From the cell containing the given text, extract its center point as [x, y] coordinate. 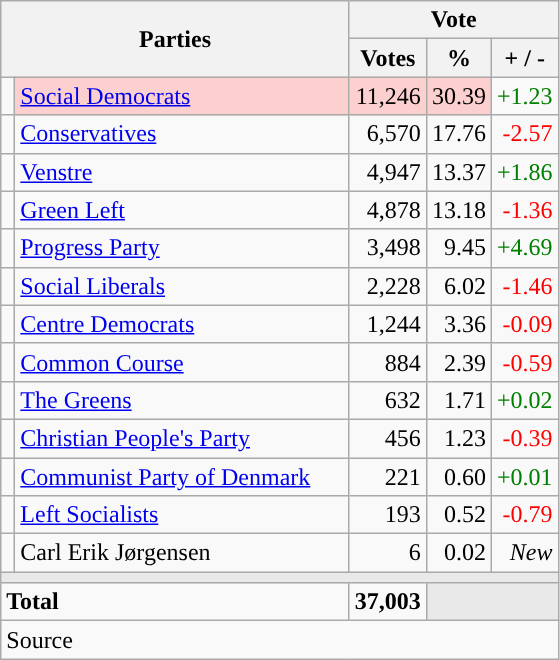
-0.39 [524, 438]
0.02 [458, 553]
% [458, 58]
Green Left [182, 210]
Communist Party of Denmark [182, 477]
17.76 [458, 134]
13.18 [458, 210]
Centre Democrats [182, 324]
456 [388, 438]
Progress Party [182, 248]
+1.86 [524, 172]
0.52 [458, 515]
-2.57 [524, 134]
Left Socialists [182, 515]
193 [388, 515]
13.37 [458, 172]
-1.36 [524, 210]
Social Democrats [182, 96]
Conservatives [182, 134]
+ / - [524, 58]
2,228 [388, 286]
Source [280, 640]
Christian People's Party [182, 438]
Total [176, 602]
New [524, 553]
4,878 [388, 210]
1,244 [388, 324]
Venstre [182, 172]
30.39 [458, 96]
+4.69 [524, 248]
Social Liberals [182, 286]
6.02 [458, 286]
632 [388, 400]
+0.01 [524, 477]
6 [388, 553]
-0.79 [524, 515]
Vote [454, 20]
221 [388, 477]
-0.59 [524, 362]
+1.23 [524, 96]
Common Course [182, 362]
2.39 [458, 362]
-1.46 [524, 286]
Parties [176, 39]
37,003 [388, 602]
0.60 [458, 477]
3,498 [388, 248]
+0.02 [524, 400]
11,246 [388, 96]
1.71 [458, 400]
4,947 [388, 172]
-0.09 [524, 324]
3.36 [458, 324]
Votes [388, 58]
1.23 [458, 438]
9.45 [458, 248]
884 [388, 362]
6,570 [388, 134]
The Greens [182, 400]
Carl Erik Jørgensen [182, 553]
